Locate the cell with the specified text and output its [X, Y] center coordinate. 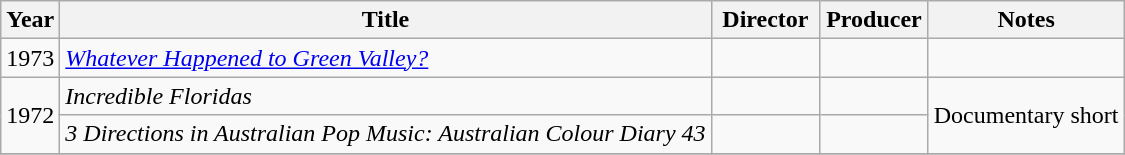
1972 [30, 115]
1973 [30, 58]
3 Directions in Australian Pop Music: Australian Colour Diary 43 [386, 134]
Year [30, 20]
Title [386, 20]
Producer [874, 20]
Whatever Happened to Green Valley? [386, 58]
Notes [1026, 20]
Incredible Floridas [386, 96]
Director [766, 20]
Documentary short [1026, 115]
